Return the [x, y] coordinate for the center point of the cell that contains the specified text.  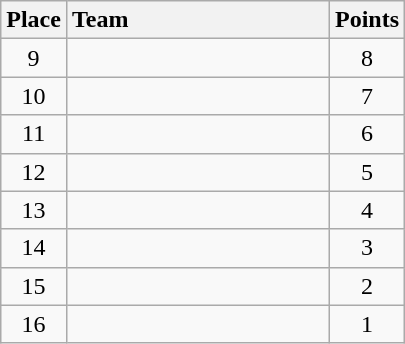
1 [368, 324]
13 [34, 210]
2 [368, 286]
Points [368, 20]
Place [34, 20]
4 [368, 210]
Team [198, 20]
12 [34, 172]
9 [34, 58]
8 [368, 58]
16 [34, 324]
14 [34, 248]
3 [368, 248]
11 [34, 134]
6 [368, 134]
15 [34, 286]
7 [368, 96]
10 [34, 96]
5 [368, 172]
